Detect which cell encompasses the target text, then output its (x, y) center coordinate. 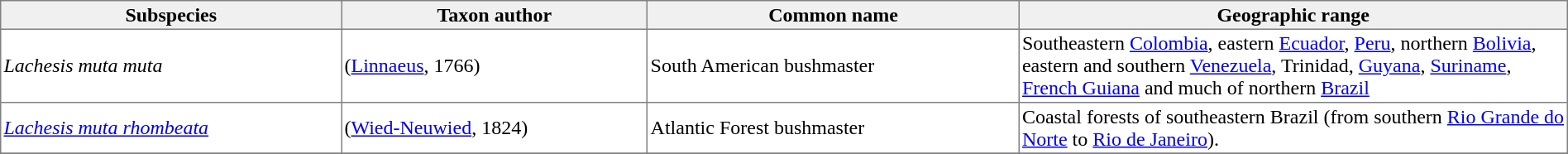
(Wied-Neuwied, 1824) (495, 128)
Lachesis muta muta (171, 65)
(Linnaeus, 1766) (495, 65)
Subspecies (171, 15)
South American bushmaster (834, 65)
Lachesis muta rhombeata (171, 128)
Coastal forests of southeastern Brazil (from southern Rio Grande do Norte to Rio de Janeiro). (1293, 128)
Geographic range (1293, 15)
Atlantic Forest bushmaster (834, 128)
Taxon author (495, 15)
Common name (834, 15)
